Find where the given text appears and provide that cell's center as [x, y] coordinate. 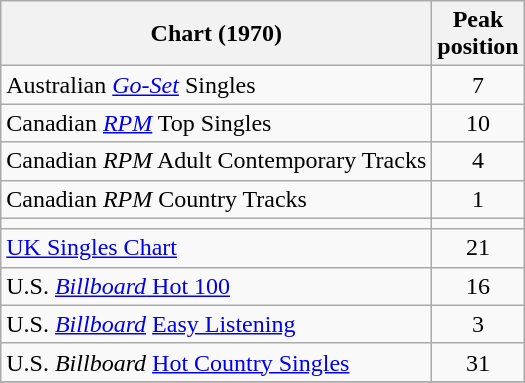
4 [478, 161]
10 [478, 123]
U.S. Billboard Hot 100 [216, 286]
U.S. Billboard Easy Listening [216, 324]
UK Singles Chart [216, 248]
U.S. Billboard Hot Country Singles [216, 362]
21 [478, 248]
7 [478, 85]
16 [478, 286]
31 [478, 362]
Canadian RPM Adult Contemporary Tracks [216, 161]
Australian Go-Set Singles [216, 85]
Canadian RPM Country Tracks [216, 199]
3 [478, 324]
Canadian RPM Top Singles [216, 123]
Peakposition [478, 34]
Chart (1970) [216, 34]
1 [478, 199]
